Pinpoint the cell where the given text exists, returning its (X, Y) midpoint coordinate. 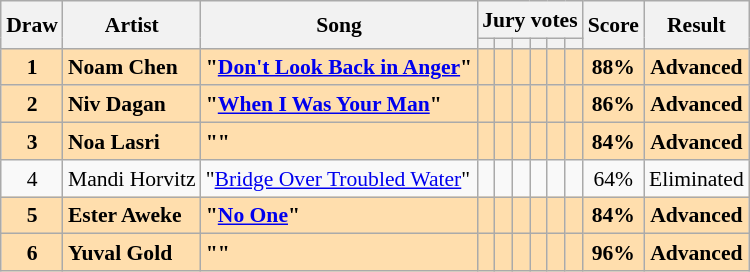
86% (614, 104)
Eliminated (696, 178)
Draw (32, 24)
"Don't Look Back in Anger" (339, 66)
Mandi Horvitz (132, 178)
Yuval Gold (132, 252)
Niv Dagan (132, 104)
Score (614, 24)
"When I Was Your Man" (339, 104)
Song (339, 24)
Noa Lasri (132, 142)
Jury votes (530, 20)
2 (32, 104)
"Bridge Over Troubled Water" (339, 178)
"No One" (339, 216)
88% (614, 66)
6 (32, 252)
1 (32, 66)
Noam Chen (132, 66)
Artist (132, 24)
3 (32, 142)
64% (614, 178)
5 (32, 216)
4 (32, 178)
Result (696, 24)
96% (614, 252)
Ester Aweke (132, 216)
